Scan for the cell matching the given text and deliver its (X, Y) coordinate at center. 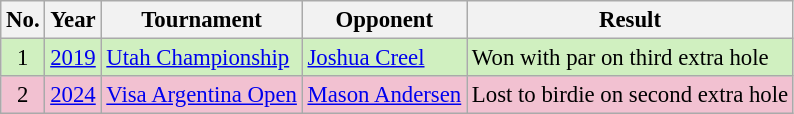
Tournament (202, 20)
Visa Argentina Open (202, 95)
2 (23, 95)
Result (630, 20)
Utah Championship (202, 58)
Mason Andersen (384, 95)
Won with par on third extra hole (630, 58)
1 (23, 58)
2019 (73, 58)
Year (73, 20)
Opponent (384, 20)
No. (23, 20)
Lost to birdie on second extra hole (630, 95)
Joshua Creel (384, 58)
2024 (73, 95)
